Identify which cell holds the provided text, then report its (X, Y) central coordinate. 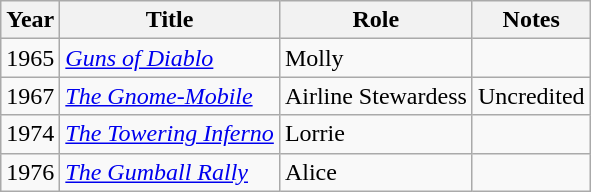
Uncredited (531, 96)
1974 (30, 134)
The Gumball Rally (170, 172)
1965 (30, 58)
1976 (30, 172)
The Gnome-Mobile (170, 96)
The Towering Inferno (170, 134)
Year (30, 20)
Alice (376, 172)
Airline Stewardess (376, 96)
Lorrie (376, 134)
Molly (376, 58)
1967 (30, 96)
Guns of Diablo (170, 58)
Title (170, 20)
Role (376, 20)
Notes (531, 20)
